Pinpoint the cell where the given text exists, returning its [X, Y] midpoint coordinate. 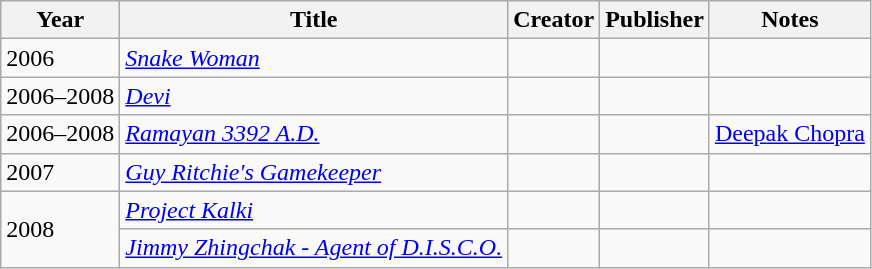
Devi [314, 96]
Deepak Chopra [790, 134]
2008 [60, 229]
Year [60, 20]
Project Kalki [314, 210]
Jimmy Zhingchak - Agent of D.I.S.C.O. [314, 248]
Guy Ritchie's Gamekeeper [314, 172]
Snake Woman [314, 58]
2006 [60, 58]
Ramayan 3392 A.D. [314, 134]
2007 [60, 172]
Title [314, 20]
Notes [790, 20]
Publisher [655, 20]
Creator [554, 20]
